Identify which cell holds the provided text, then report its (x, y) central coordinate. 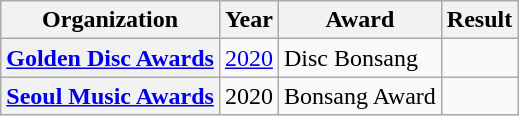
Seoul Music Awards (110, 96)
Result (479, 20)
Bonsang Award (360, 96)
Golden Disc Awards (110, 58)
Organization (110, 20)
Disc Bonsang (360, 58)
Award (360, 20)
Year (248, 20)
